Return the (x, y) coordinate for the center point of the cell that contains the specified text.  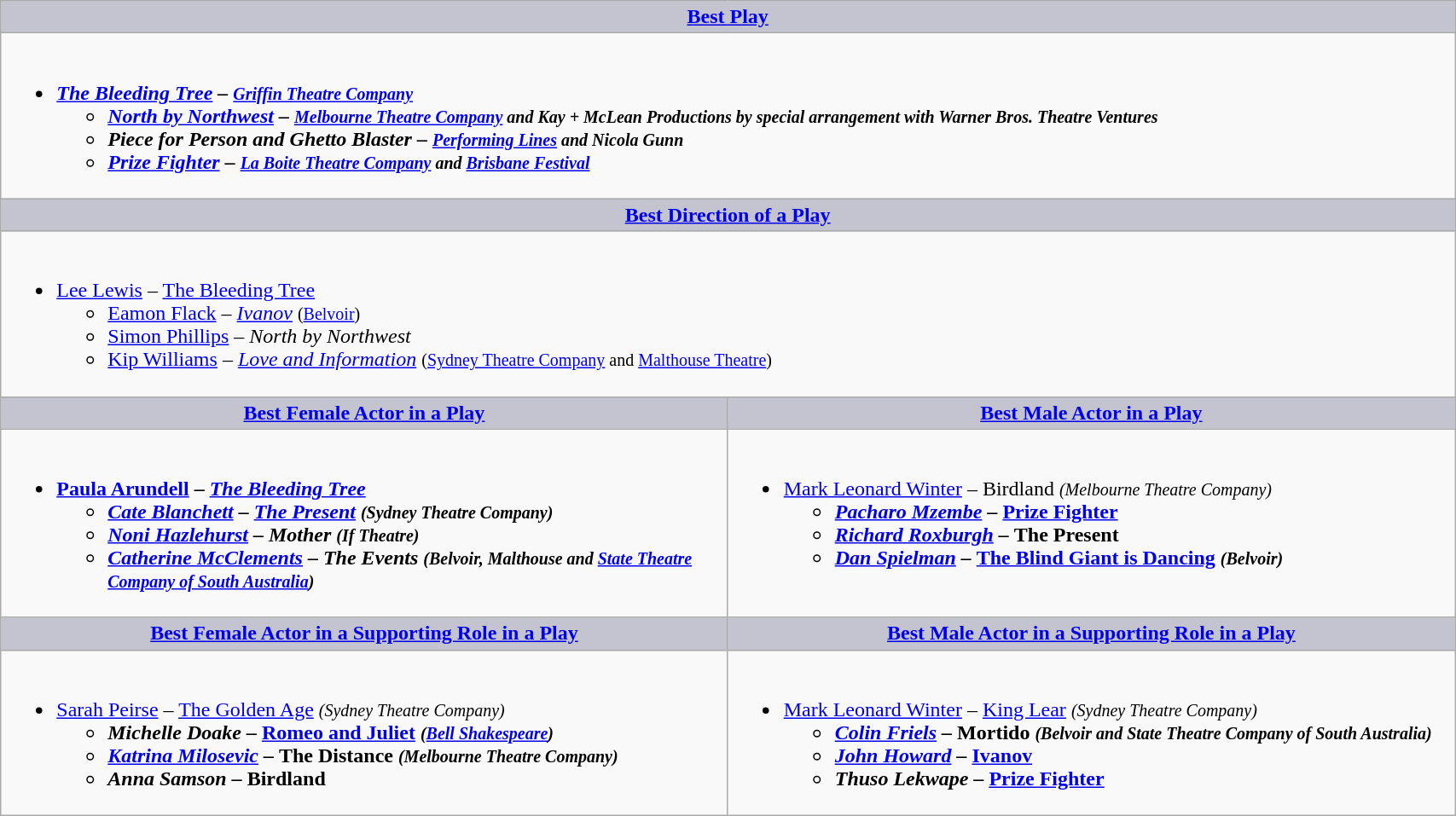
Best Male Actor in a Supporting Role in a Play (1091, 634)
Best Play (728, 17)
Best Male Actor in a Play (1091, 413)
Best Female Actor in a Play (364, 413)
Best Female Actor in a Supporting Role in a Play (364, 634)
Best Direction of a Play (728, 215)
